Locate the cell with the specified text and output its (X, Y) center coordinate. 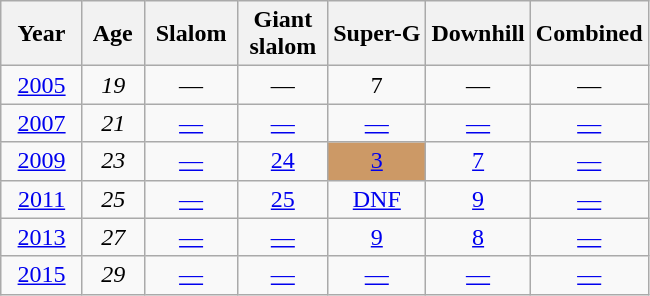
27 (113, 237)
2015 (42, 275)
2013 (42, 237)
2009 (42, 161)
DNF (377, 199)
2005 (42, 85)
19 (113, 85)
Downhill (478, 34)
Combined (589, 34)
2011 (42, 199)
3 (377, 161)
29 (113, 275)
Super-G (377, 34)
8 (478, 237)
Slalom (191, 34)
Year (42, 34)
Giant slalom (283, 34)
23 (113, 161)
2007 (42, 123)
21 (113, 123)
Age (113, 34)
24 (283, 161)
